Determine the (x, y) coordinate at the center of the cell enclosing the given text.  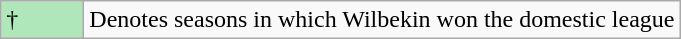
Denotes seasons in which Wilbekin won the domestic league (382, 20)
† (42, 20)
